Return the [x, y] coordinate for the center point of the cell that contains the specified text.  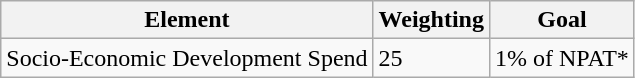
Element [187, 20]
Weighting [431, 20]
25 [431, 58]
Goal [562, 20]
1% of NPAT* [562, 58]
Socio-Economic Development Spend [187, 58]
